Locate the cell with the specified text and output its [X, Y] center coordinate. 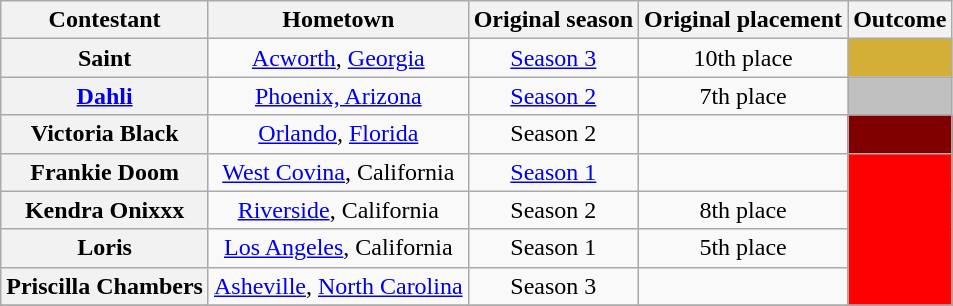
Orlando, Florida [338, 134]
5th place [744, 248]
Hometown [338, 20]
Original season [553, 20]
Frankie Doom [105, 172]
10th place [744, 58]
West Covina, California [338, 172]
Loris [105, 248]
7th place [744, 96]
Dahli [105, 96]
Asheville, North Carolina [338, 286]
Outcome [900, 20]
8th place [744, 210]
Contestant [105, 20]
Victoria Black [105, 134]
Kendra Onixxx [105, 210]
Original placement [744, 20]
Los Angeles, California [338, 248]
Riverside, California [338, 210]
Priscilla Chambers [105, 286]
Phoenix, Arizona [338, 96]
Acworth, Georgia [338, 58]
Saint [105, 58]
